Identify which cell holds the provided text, then report its [X, Y] central coordinate. 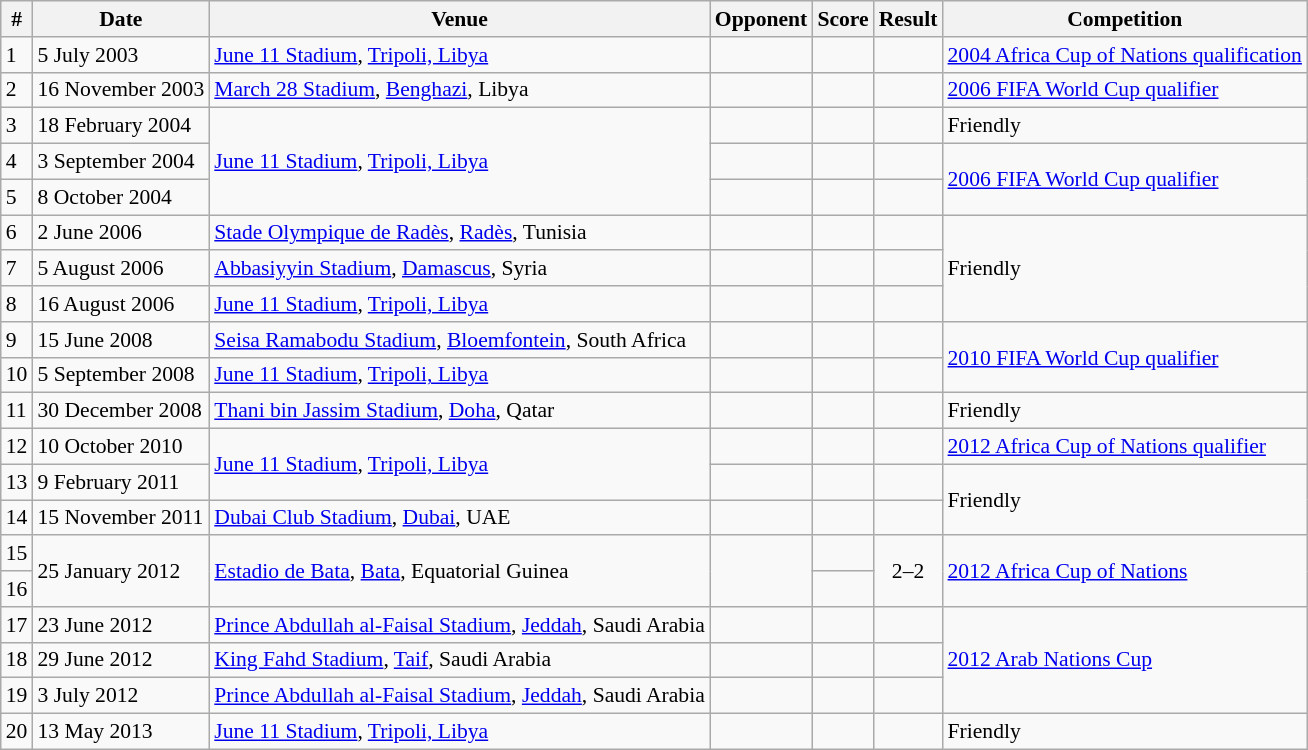
4 [17, 162]
15 November 2011 [120, 518]
20 [17, 732]
5 [17, 197]
Estadio de Bata, Bata, Equatorial Guinea [460, 572]
2010 FIFA World Cup qualifier [1125, 358]
1 [17, 55]
3 [17, 126]
5 July 2003 [120, 55]
6 [17, 233]
March 28 Stadium, Benghazi, Libya [460, 90]
Score [842, 19]
2 [17, 90]
# [17, 19]
2–2 [908, 572]
Thani bin Jassim Stadium, Doha, Qatar [460, 411]
Result [908, 19]
8 October 2004 [120, 197]
17 [17, 625]
8 [17, 304]
3 July 2012 [120, 696]
2012 Africa Cup of Nations [1125, 572]
Dubai Club Stadium, Dubai, UAE [460, 518]
23 June 2012 [120, 625]
10 [17, 375]
9 February 2011 [120, 482]
5 August 2006 [120, 269]
12 [17, 447]
19 [17, 696]
Venue [460, 19]
2012 Arab Nations Cup [1125, 660]
25 January 2012 [120, 572]
9 [17, 340]
2012 Africa Cup of Nations qualifier [1125, 447]
King Fahd Stadium, Taif, Saudi Arabia [460, 660]
14 [17, 518]
30 December 2008 [120, 411]
10 October 2010 [120, 447]
3 September 2004 [120, 162]
16 November 2003 [120, 90]
Competition [1125, 19]
18 February 2004 [120, 126]
Stade Olympique de Radès, Radès, Tunisia [460, 233]
16 August 2006 [120, 304]
5 September 2008 [120, 375]
Date [120, 19]
16 [17, 589]
7 [17, 269]
2004 Africa Cup of Nations qualification [1125, 55]
11 [17, 411]
Abbasiyyin Stadium, Damascus, Syria [460, 269]
15 [17, 554]
15 June 2008 [120, 340]
2 June 2006 [120, 233]
13 [17, 482]
Opponent [762, 19]
Seisa Ramabodu Stadium, Bloemfontein, South Africa [460, 340]
29 June 2012 [120, 660]
13 May 2013 [120, 732]
18 [17, 660]
